Detect which cell encompasses the target text, then output its [x, y] center coordinate. 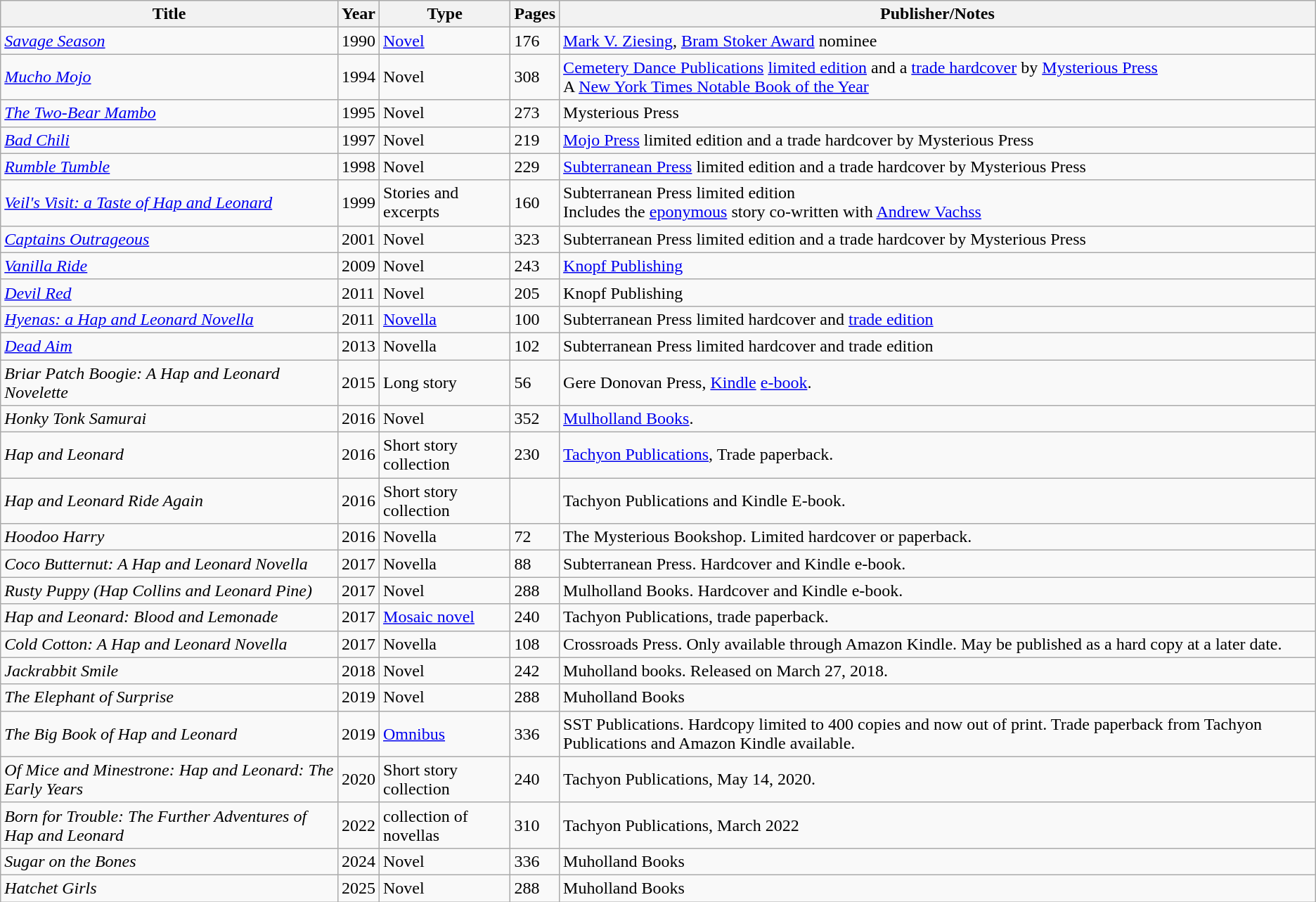
Crossroads Press. Only available through Amazon Kindle. May be published as a hard copy at a later date. [938, 644]
Tachyon Publications, Trade paperback. [938, 456]
2015 [359, 382]
Tachyon Publications and Kindle E-book. [938, 501]
Mysterious Press [938, 113]
Bad Chili [169, 140]
Tachyon Publications, trade paperback. [938, 617]
160 [535, 202]
243 [535, 266]
Cemetery Dance Publications limited edition and a trade hardcover by Mysterious PressA New York Times Notable Book of the Year [938, 77]
The Two-Bear Mambo [169, 113]
Savage Season [169, 41]
Mark V. Ziesing, Bram Stoker Award nominee [938, 41]
Vanilla Ride [169, 266]
Mojo Press limited edition and a trade hardcover by Mysterious Press [938, 140]
Type [445, 14]
2009 [359, 266]
1995 [359, 113]
Stories and excerpts [445, 202]
1999 [359, 202]
1998 [359, 167]
Of Mice and Minestrone: Hap and Leonard: The Early Years [169, 779]
88 [535, 564]
229 [535, 167]
1990 [359, 41]
Dead Aim [169, 346]
176 [535, 41]
100 [535, 319]
1994 [359, 77]
2025 [359, 888]
2013 [359, 346]
Jackrabbit Smile [169, 671]
Mucho Mojo [169, 77]
Briar Patch Boogie: A Hap and Leonard Novelette [169, 382]
Mulholland Books. Hardcover and Kindle e-book. [938, 591]
2024 [359, 861]
The Elephant of Surprise [169, 697]
352 [535, 419]
2020 [359, 779]
56 [535, 382]
Subterranean Press limited editionIncludes the eponymous story co-written with Andrew Vachss [938, 202]
Mulholland Books. [938, 419]
219 [535, 140]
310 [535, 825]
Hyenas: a Hap and Leonard Novella [169, 319]
Rusty Puppy (Hap Collins and Leonard Pine) [169, 591]
205 [535, 292]
Hap and Leonard: Blood and Lemonade [169, 617]
Tachyon Publications, March 2022 [938, 825]
Devil Red [169, 292]
Mosaic novel [445, 617]
Hap and Leonard Ride Again [169, 501]
Title [169, 14]
Omnibus [445, 734]
Coco Butternut: A Hap and Leonard Novella [169, 564]
The Big Book of Hap and Leonard [169, 734]
Born for Trouble: The Further Adventures of Hap and Leonard [169, 825]
Tachyon Publications, May 14, 2020. [938, 779]
SST Publications. Hardcopy limited to 400 copies and now out of print. Trade paperback from Tachyon Publications and Amazon Kindle available. [938, 734]
102 [535, 346]
Veil's Visit: a Taste of Hap and Leonard [169, 202]
Year [359, 14]
230 [535, 456]
collection of novellas [445, 825]
72 [535, 537]
The Mysterious Bookshop. Limited hardcover or paperback. [938, 537]
273 [535, 113]
Pages [535, 14]
Muholland books. Released on March 27, 2018. [938, 671]
2022 [359, 825]
Long story [445, 382]
Cold Cotton: A Hap and Leonard Novella [169, 644]
Hatchet Girls [169, 888]
Captains Outrageous [169, 239]
1997 [359, 140]
Sugar on the Bones [169, 861]
Hap and Leonard [169, 456]
Gere Donovan Press, Kindle e-book. [938, 382]
Rumble Tumble [169, 167]
Subterranean Press. Hardcover and Kindle e-book. [938, 564]
Hoodoo Harry [169, 537]
2018 [359, 671]
308 [535, 77]
2001 [359, 239]
Honky Tonk Samurai [169, 419]
242 [535, 671]
108 [535, 644]
323 [535, 239]
Publisher/Notes [938, 14]
